For the text-containing cell, return its midpoint in [x, y] coordinate format. 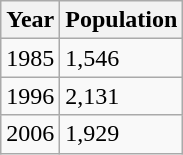
Year [30, 20]
1996 [30, 96]
1,546 [122, 58]
2,131 [122, 96]
2006 [30, 134]
1,929 [122, 134]
Population [122, 20]
1985 [30, 58]
